Locate the cell with the specified text and output its [x, y] center coordinate. 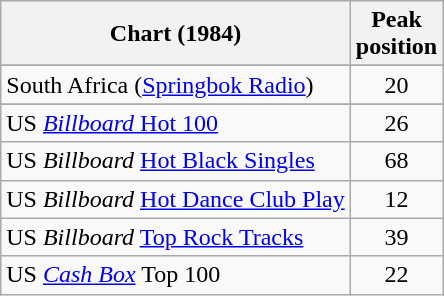
US Billboard Hot 100 [176, 123]
US Billboard Hot Black Singles [176, 161]
68 [396, 161]
US Billboard Top Rock Tracks [176, 237]
Chart (1984) [176, 34]
US Billboard Hot Dance Club Play [176, 199]
South Africa (Springbok Radio) [176, 85]
Peakposition [396, 34]
26 [396, 123]
12 [396, 199]
22 [396, 275]
39 [396, 237]
US Cash Box Top 100 [176, 275]
20 [396, 85]
